Scan for the cell matching the given text and deliver its [X, Y] coordinate at center. 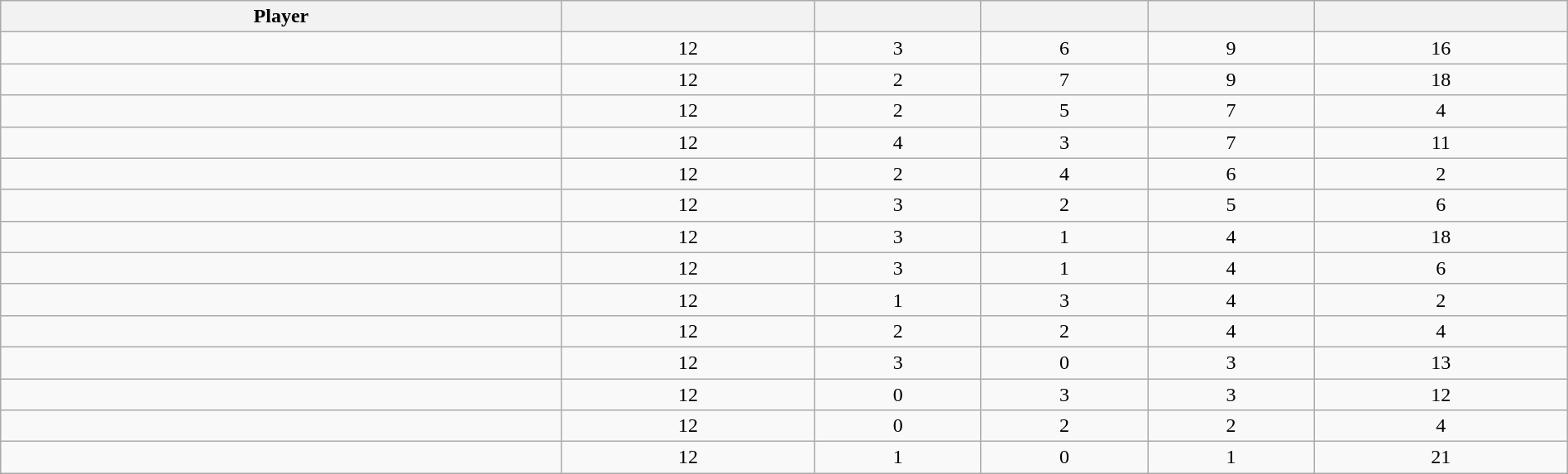
13 [1441, 362]
Player [281, 17]
11 [1441, 142]
21 [1441, 457]
16 [1441, 48]
